Return (x, y) of the center of cell containing provided text 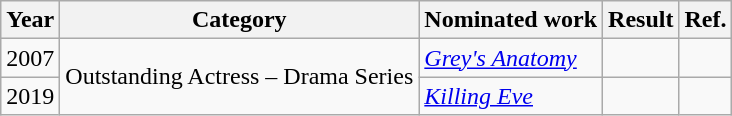
Grey's Anatomy (511, 58)
Result (641, 20)
Nominated work (511, 20)
Year (30, 20)
2007 (30, 58)
Ref. (706, 20)
Killing Eve (511, 96)
Outstanding Actress – Drama Series (240, 77)
2019 (30, 96)
Category (240, 20)
